Locate the cell with the specified text and output its [X, Y] center coordinate. 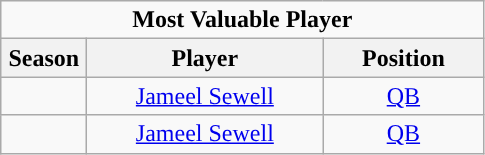
Player [205, 58]
Position [404, 58]
Season [44, 58]
Most Valuable Player [242, 20]
